Locate the cell with the specified text and output its (x, y) center coordinate. 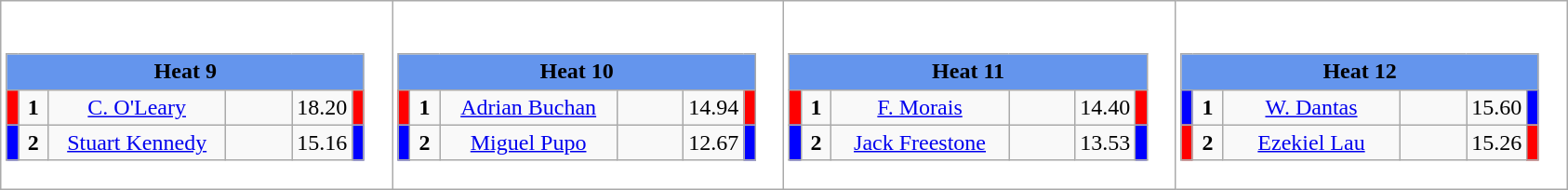
F. Morais (921, 107)
14.40 (1105, 107)
Ezekiel Lau (1311, 142)
15.60 (1497, 107)
Adrian Buchan (528, 107)
18.20 (322, 107)
C. O'Leary (138, 107)
Miguel Pupo (528, 142)
Heat 10 1 Adrian Buchan 14.94 2 Miguel Pupo 12.67 (588, 95)
Heat 10 (577, 72)
Heat 12 (1360, 72)
15.26 (1497, 142)
Heat 11 1 F. Morais 14.40 2 Jack Freestone 13.53 (980, 95)
Jack Freestone (921, 142)
15.16 (322, 142)
Heat 9 (185, 72)
Heat 12 1 W. Dantas 15.60 2 Ezekiel Lau 15.26 (1371, 95)
Heat 9 1 C. O'Leary 18.20 2 Stuart Kennedy 15.16 (197, 95)
12.67 (714, 142)
W. Dantas (1311, 107)
Heat 11 (968, 72)
14.94 (714, 107)
13.53 (1105, 142)
Stuart Kennedy (138, 142)
